Scan for the cell matching the given text and deliver its (X, Y) coordinate at center. 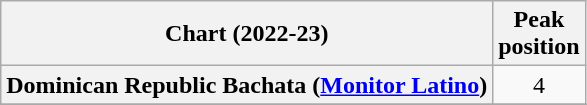
4 (539, 85)
Peakposition (539, 34)
Dominican Republic Bachata (Monitor Latino) (247, 85)
Chart (2022-23) (247, 34)
